Pinpoint the cell where the given text exists, returning its [X, Y] midpoint coordinate. 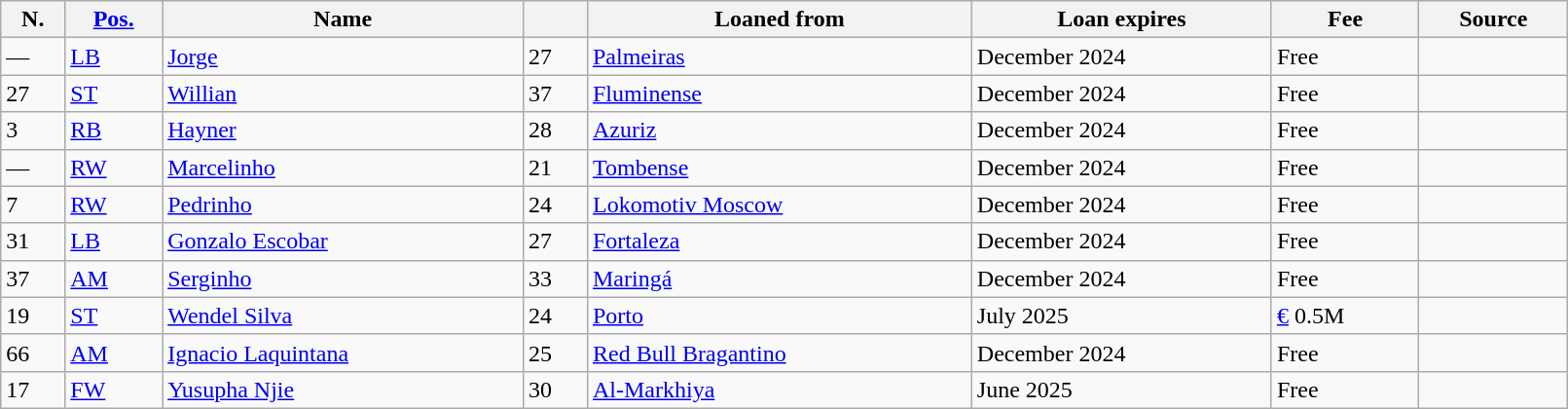
Yusupha Njie [343, 390]
Serginho [343, 279]
21 [555, 167]
25 [555, 353]
Gonzalo Escobar [343, 242]
Pedrinho [343, 204]
28 [555, 130]
Al-Markhiya [779, 390]
30 [555, 390]
Fee [1345, 19]
Loaned from [779, 19]
Azuriz [779, 130]
June 2025 [1121, 390]
Jorge [343, 56]
July 2025 [1121, 316]
33 [555, 279]
Fortaleza [779, 242]
Marcelinho [343, 167]
66 [33, 353]
Palmeiras [779, 56]
17 [33, 390]
€ 0.5M [1345, 316]
Source [1493, 19]
Tombense [779, 167]
Pos. [114, 19]
3 [33, 130]
RB [114, 130]
Willian [343, 93]
Lokomotiv Moscow [779, 204]
Hayner [343, 130]
7 [33, 204]
FW [114, 390]
Name [343, 19]
Loan expires [1121, 19]
N. [33, 19]
Fluminense [779, 93]
Ignacio Laquintana [343, 353]
Porto [779, 316]
19 [33, 316]
Red Bull Bragantino [779, 353]
Maringá [779, 279]
31 [33, 242]
Wendel Silva [343, 316]
